For the text-containing cell, return its midpoint in (x, y) coordinate format. 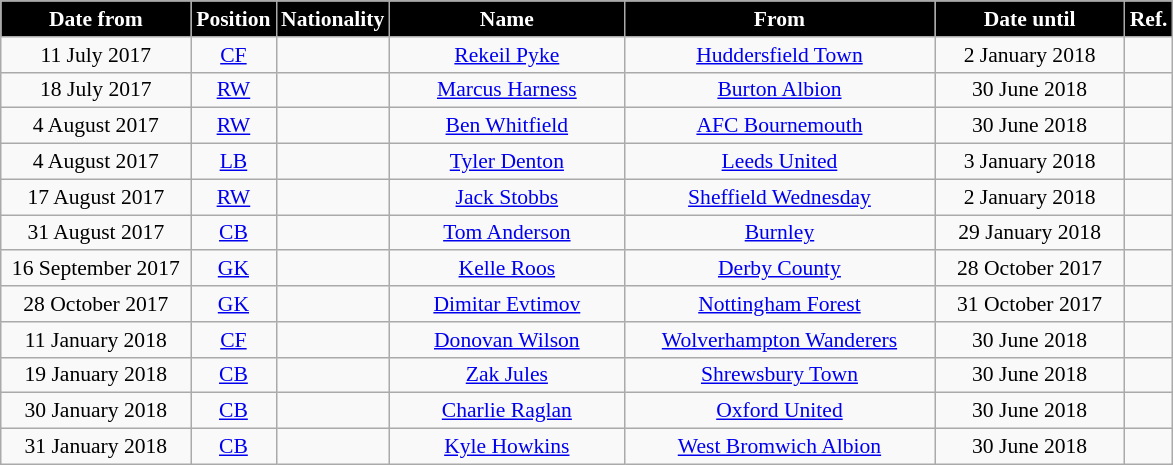
31 October 2017 (1030, 304)
Oxford United (779, 411)
LB (234, 162)
Name (506, 19)
Huddersfield Town (779, 55)
16 September 2017 (96, 269)
29 January 2018 (1030, 233)
Leeds United (779, 162)
Tom Anderson (506, 233)
Position (234, 19)
31 August 2017 (96, 233)
Jack Stobbs (506, 197)
11 January 2018 (96, 340)
18 July 2017 (96, 90)
19 January 2018 (96, 375)
Ref. (1149, 19)
Nottingham Forest (779, 304)
Kyle Howkins (506, 447)
Shrewsbury Town (779, 375)
Ben Whitfield (506, 126)
Date until (1030, 19)
Date from (96, 19)
31 January 2018 (96, 447)
Zak Jules (506, 375)
Wolverhampton Wanderers (779, 340)
Derby County (779, 269)
Tyler Denton (506, 162)
Burton Albion (779, 90)
Burnley (779, 233)
Kelle Roos (506, 269)
AFC Bournemouth (779, 126)
Sheffield Wednesday (779, 197)
11 July 2017 (96, 55)
Marcus Harness (506, 90)
3 January 2018 (1030, 162)
17 August 2017 (96, 197)
Charlie Raglan (506, 411)
West Bromwich Albion (779, 447)
Donovan Wilson (506, 340)
From (779, 19)
Nationality (332, 19)
Dimitar Evtimov (506, 304)
Rekeil Pyke (506, 55)
30 January 2018 (96, 411)
